Detect which cell encompasses the target text, then output its [x, y] center coordinate. 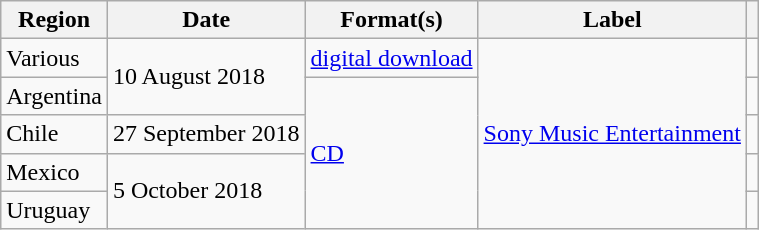
CD [392, 153]
Various [54, 58]
Label [612, 20]
10 August 2018 [206, 77]
digital download [392, 58]
Date [206, 20]
Sony Music Entertainment [612, 134]
Mexico [54, 172]
Argentina [54, 96]
5 October 2018 [206, 191]
27 September 2018 [206, 134]
Region [54, 20]
Chile [54, 134]
Format(s) [392, 20]
Uruguay [54, 210]
